Extract the [x, y] coordinate from the center of the cell holding the provided text.  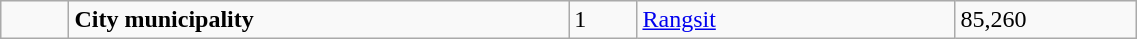
City municipality [319, 20]
85,260 [1046, 20]
Rangsit [796, 20]
1 [603, 20]
